Output the [X, Y] coordinate of the center of the cell containing the given text.  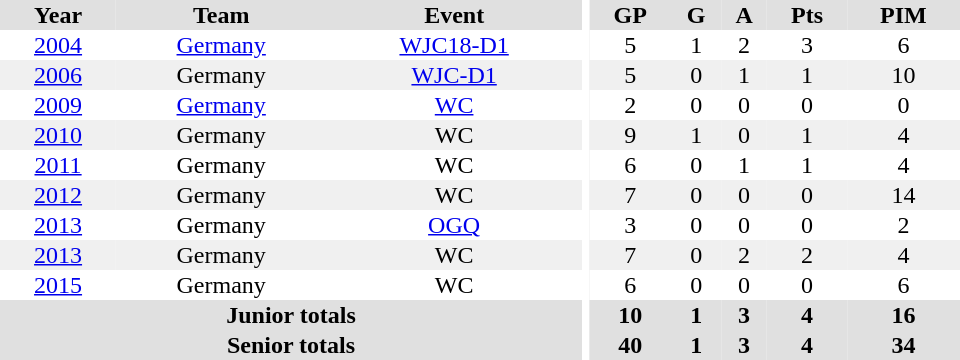
G [696, 15]
Pts [807, 15]
2009 [58, 105]
2012 [58, 195]
OGQ [454, 225]
2011 [58, 165]
Year [58, 15]
WJC-D1 [454, 75]
Senior totals [291, 345]
40 [630, 345]
A [744, 15]
16 [904, 315]
2015 [58, 285]
9 [630, 135]
2006 [58, 75]
34 [904, 345]
GP [630, 15]
PIM [904, 15]
14 [904, 195]
2004 [58, 45]
WJC18-D1 [454, 45]
Event [454, 15]
2010 [58, 135]
Junior totals [291, 315]
Team [221, 15]
